Scan for the cell matching the given text and deliver its [X, Y] coordinate at center. 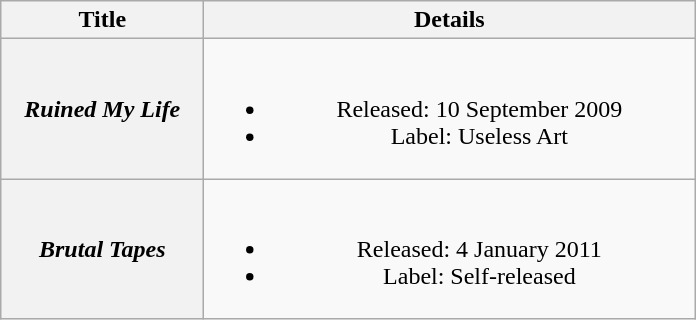
Ruined My Life [102, 109]
Title [102, 20]
Details [450, 20]
Released: 10 September 2009Label: Useless Art [450, 109]
Released: 4 January 2011Label: Self-released [450, 249]
Brutal Tapes [102, 249]
